Identify which cell holds the provided text, then report its (x, y) central coordinate. 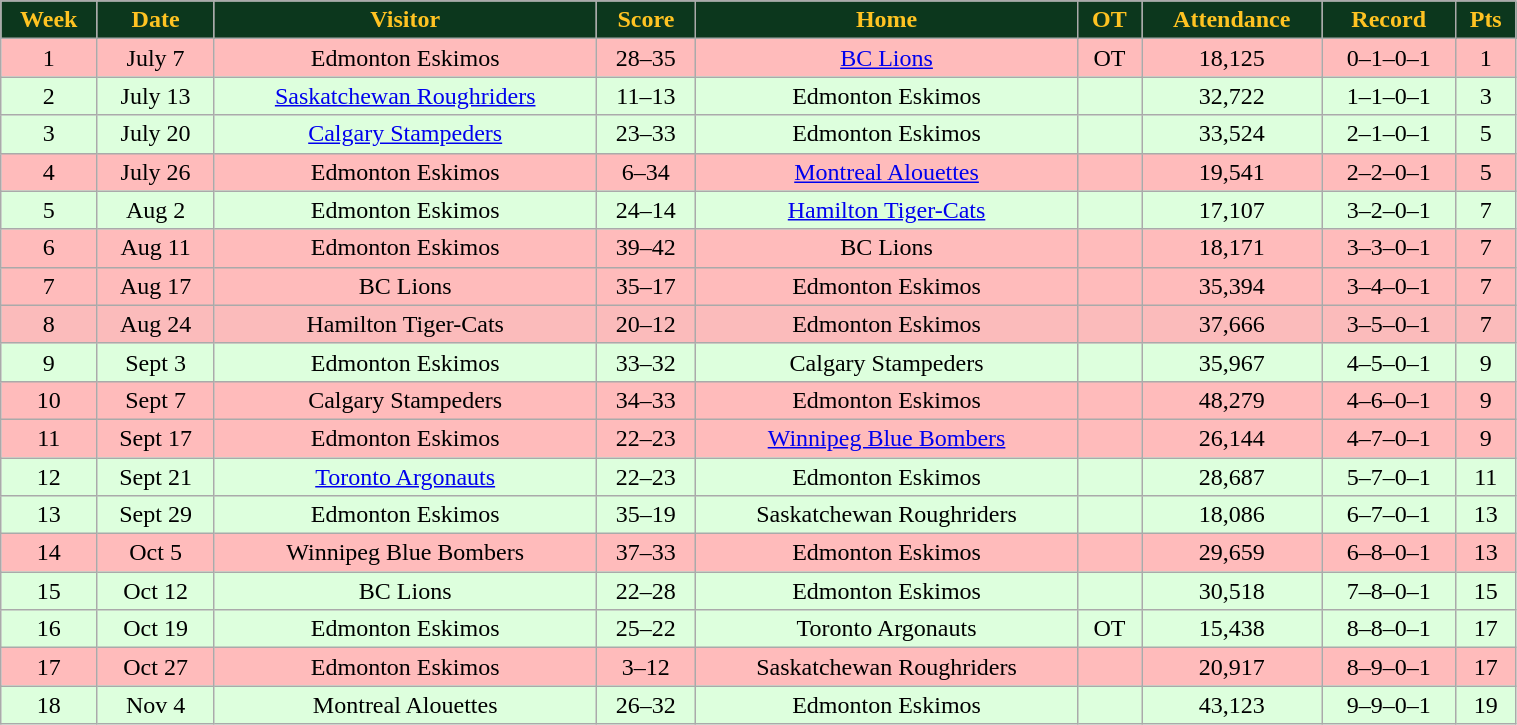
16 (49, 629)
Oct 27 (156, 667)
18 (49, 705)
Home (887, 20)
2–2–0–1 (1389, 172)
Visitor (405, 20)
Pts (1486, 20)
24–14 (646, 210)
26,144 (1232, 438)
3–2–0–1 (1389, 210)
4–5–0–1 (1389, 362)
2 (49, 96)
3–5–0–1 (1389, 324)
25–22 (646, 629)
6–34 (646, 172)
Attendance (1232, 20)
4–6–0–1 (1389, 400)
33,524 (1232, 134)
28–35 (646, 58)
Oct 19 (156, 629)
14 (49, 553)
29,659 (1232, 553)
8 (49, 324)
9–9–0–1 (1389, 705)
43,123 (1232, 705)
18,171 (1232, 248)
33–32 (646, 362)
4 (49, 172)
July 13 (156, 96)
Aug 2 (156, 210)
22–28 (646, 591)
6–8–0–1 (1389, 553)
23–33 (646, 134)
35–19 (646, 515)
48,279 (1232, 400)
19,541 (1232, 172)
30,518 (1232, 591)
Aug 11 (156, 248)
20–12 (646, 324)
20,917 (1232, 667)
Record (1389, 20)
Oct 5 (156, 553)
4–7–0–1 (1389, 438)
10 (49, 400)
1–1–0–1 (1389, 96)
0–1–0–1 (1389, 58)
7–8–0–1 (1389, 591)
3–4–0–1 (1389, 286)
Week (49, 20)
37,666 (1232, 324)
6–7–0–1 (1389, 515)
28,687 (1232, 477)
Score (646, 20)
July 7 (156, 58)
Sept 7 (156, 400)
11–13 (646, 96)
Aug 24 (156, 324)
Sept 3 (156, 362)
2–1–0–1 (1389, 134)
34–33 (646, 400)
Sept 17 (156, 438)
Sept 29 (156, 515)
35,394 (1232, 286)
18,086 (1232, 515)
Nov 4 (156, 705)
26–32 (646, 705)
July 20 (156, 134)
Oct 12 (156, 591)
3–12 (646, 667)
35,967 (1232, 362)
12 (49, 477)
32,722 (1232, 96)
8–9–0–1 (1389, 667)
Sept 21 (156, 477)
Date (156, 20)
18,125 (1232, 58)
July 26 (156, 172)
6 (49, 248)
19 (1486, 705)
Aug 17 (156, 286)
15,438 (1232, 629)
39–42 (646, 248)
37–33 (646, 553)
3–3–0–1 (1389, 248)
35–17 (646, 286)
5–7–0–1 (1389, 477)
17,107 (1232, 210)
8–8–0–1 (1389, 629)
